Locate the cell with the specified text and output its [x, y] center coordinate. 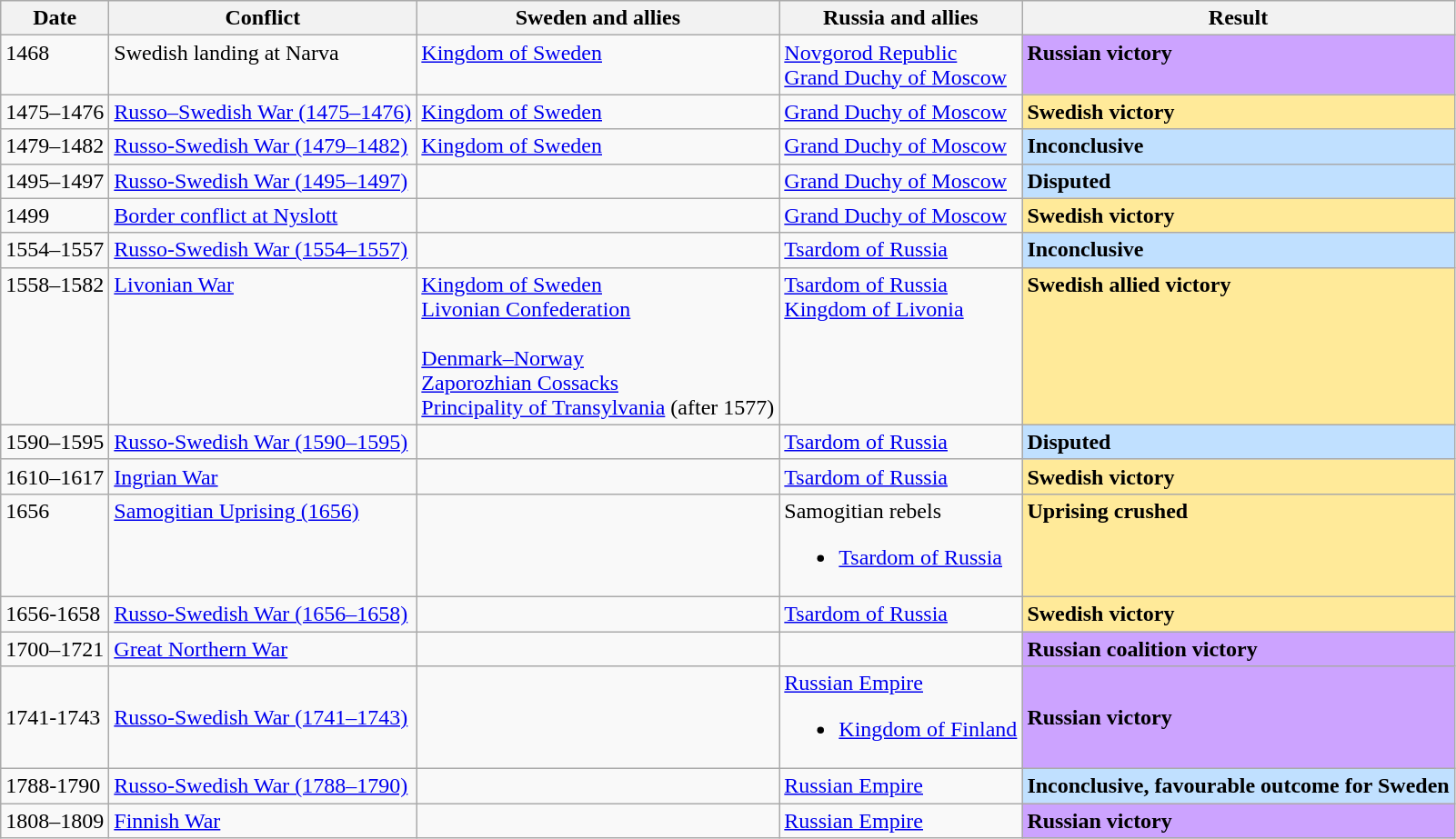
Sweden and allies [598, 18]
1788-1790 [55, 786]
Samogitian Uprising (1656) [263, 545]
Tsardom of Russia Kingdom of Livonia [900, 345]
Border conflict at Nyslott [263, 215]
1479–1482 [55, 146]
1499 [55, 215]
1700–1721 [55, 648]
Result [1239, 18]
Great Northern War [263, 648]
Novgorod Republic Grand Duchy of Moscow [900, 65]
Russo-Swedish War (1590–1595) [263, 442]
Russian coalition victory [1239, 648]
Russo-Swedish War (1554–1557) [263, 250]
1468 [55, 65]
Russo-Swedish War (1788–1790) [263, 786]
Swedish allied victory [1239, 345]
Russo-Swedish War (1656–1658) [263, 614]
1558–1582 [55, 345]
Swedish landing at Narva [263, 65]
1656-1658 [55, 614]
Livonian War [263, 345]
1741-1743 [55, 718]
Ingrian War [263, 476]
Russo–Swedish War (1475–1476) [263, 112]
Samogitian rebels Tsardom of Russia [900, 545]
Uprising crushed [1239, 545]
Russo-Swedish War (1741–1743) [263, 718]
1808–1809 [55, 821]
1610–1617 [55, 476]
1590–1595 [55, 442]
Finnish War [263, 821]
Inconclusive, favourable outcome for Sweden [1239, 786]
Russo-Swedish War (1479–1482) [263, 146]
1495–1497 [55, 181]
Russo-Swedish War (1495–1497) [263, 181]
1475–1476 [55, 112]
Kingdom of Sweden Livonian Confederation Denmark–Norway Zaporozhian Cossacks Principality of Transylvania (after 1577) [598, 345]
1554–1557 [55, 250]
Date [55, 18]
Russian EmpireKingdom of Finland [900, 718]
Russia and allies [900, 18]
1656 [55, 545]
Conflict [263, 18]
